Identify which cell holds the provided text, then report its [X, Y] central coordinate. 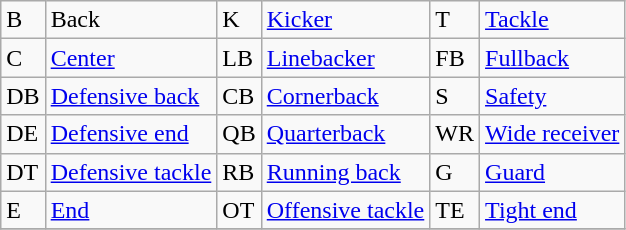
Tight end [552, 210]
DT [23, 172]
B [23, 20]
T [455, 20]
Linebacker [346, 58]
End [131, 210]
Back [131, 20]
Defensive back [131, 96]
LB [239, 58]
QB [239, 134]
Kicker [346, 20]
WR [455, 134]
Wide receiver [552, 134]
Cornerback [346, 96]
DB [23, 96]
Center [131, 58]
TE [455, 210]
FB [455, 58]
Defensive end [131, 134]
OT [239, 210]
Fullback [552, 58]
Quarterback [346, 134]
Offensive tackle [346, 210]
CB [239, 96]
G [455, 172]
DE [23, 134]
S [455, 96]
Safety [552, 96]
RB [239, 172]
K [239, 20]
E [23, 210]
Defensive tackle [131, 172]
Tackle [552, 20]
C [23, 58]
Running back [346, 172]
Guard [552, 172]
